Pinpoint the cell where the given text exists, returning its [X, Y] midpoint coordinate. 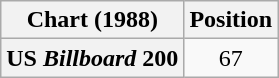
Chart (1988) [92, 20]
US Billboard 200 [92, 58]
67 [231, 58]
Position [231, 20]
